From the cell containing the given text, extract its center point as [X, Y] coordinate. 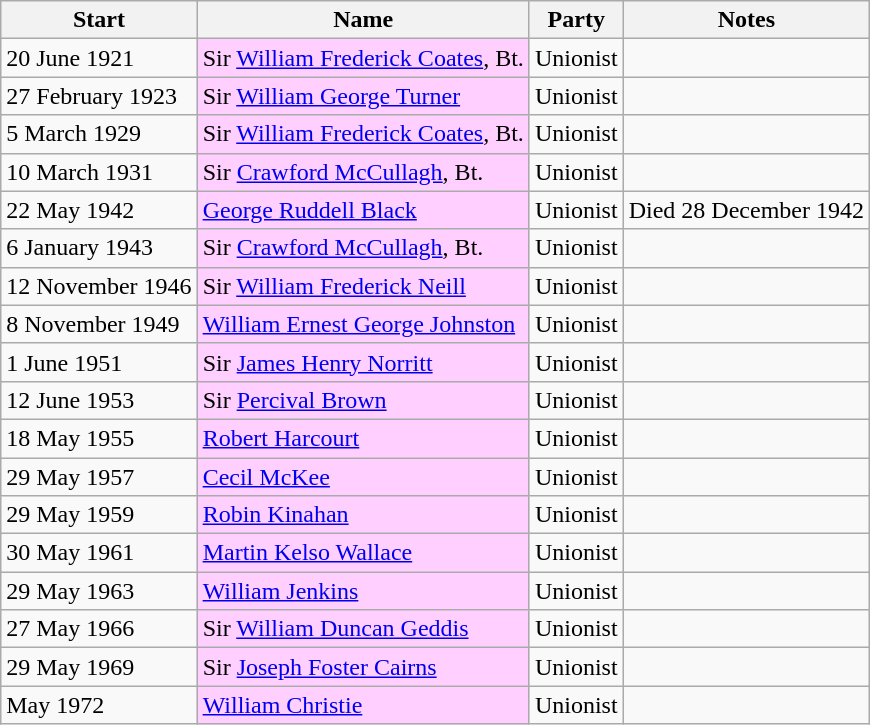
Sir Percival Brown [363, 400]
Party [576, 20]
William Christie [363, 705]
William Jenkins [363, 591]
Sir Joseph Foster Cairns [363, 667]
Name [363, 20]
William Ernest George Johnston [363, 324]
22 May 1942 [99, 210]
Died 28 December 1942 [746, 210]
12 November 1946 [99, 286]
8 November 1949 [99, 324]
29 May 1959 [99, 515]
12 June 1953 [99, 400]
Sir William Duncan Geddis [363, 629]
Start [99, 20]
Robert Harcourt [363, 438]
Notes [746, 20]
Sir William Frederick Neill [363, 286]
20 June 1921 [99, 58]
Sir William George Turner [363, 96]
30 May 1961 [99, 553]
6 January 1943 [99, 248]
May 1972 [99, 705]
5 March 1929 [99, 134]
Sir James Henry Norritt [363, 362]
10 March 1931 [99, 172]
Robin Kinahan [363, 515]
Cecil McKee [363, 477]
George Ruddell Black [363, 210]
27 May 1966 [99, 629]
29 May 1957 [99, 477]
29 May 1963 [99, 591]
1 June 1951 [99, 362]
29 May 1969 [99, 667]
Martin Kelso Wallace [363, 553]
18 May 1955 [99, 438]
27 February 1923 [99, 96]
